Output the [X, Y] coordinate of the center of the cell containing the given text.  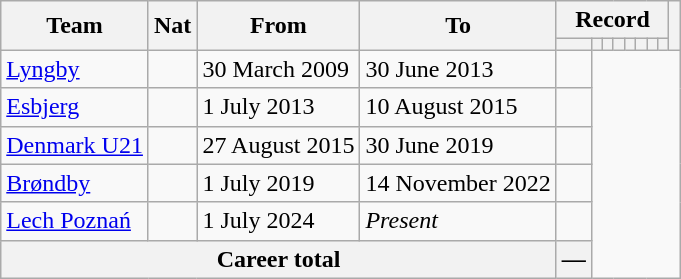
Career total [279, 259]
10 August 2015 [458, 107]
To [458, 26]
Denmark U21 [75, 145]
— [574, 259]
Lech Poznań [75, 221]
Present [458, 221]
Nat [172, 26]
30 June 2013 [458, 69]
27 August 2015 [278, 145]
1 July 2019 [278, 183]
1 July 2024 [278, 221]
Team [75, 26]
1 July 2013 [278, 107]
Esbjerg [75, 107]
Brøndby [75, 183]
30 March 2009 [278, 69]
Record [612, 20]
14 November 2022 [458, 183]
30 June 2019 [458, 145]
Lyngby [75, 69]
From [278, 26]
